Identify which cell holds the provided text, then report its [X, Y] central coordinate. 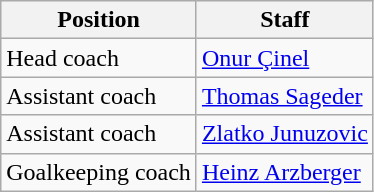
Thomas Sageder [284, 96]
Heinz Arzberger [284, 172]
Goalkeeping coach [99, 172]
Zlatko Junuzovic [284, 134]
Onur Çinel [284, 58]
Staff [284, 20]
Position [99, 20]
Head coach [99, 58]
